Find where the given text appears and provide that cell's center as [x, y] coordinate. 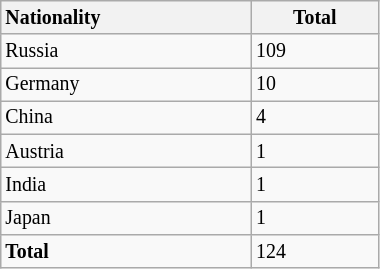
109 [314, 50]
124 [314, 252]
Germany [126, 84]
10 [314, 84]
Nationality [126, 18]
4 [314, 118]
Japan [126, 218]
Russia [126, 50]
Austria [126, 150]
India [126, 184]
China [126, 118]
